Pinpoint the cell where the given text exists, returning its [X, Y] midpoint coordinate. 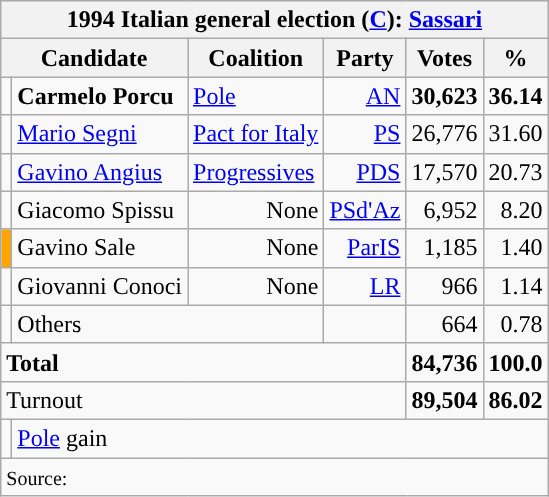
100.0 [516, 362]
% [516, 58]
6,952 [444, 210]
Candidate [94, 58]
Party [365, 58]
LR [365, 286]
Total [204, 362]
AN [365, 96]
PDS [365, 172]
1.40 [516, 248]
Source: [274, 477]
20.73 [516, 172]
Votes [444, 58]
Pact for Italy [256, 134]
Pole gain [280, 438]
1994 Italian general election (C): Sassari [274, 20]
Coalition [256, 58]
Giacomo Spissu [100, 210]
8.20 [516, 210]
36.14 [516, 96]
Gavino Sale [100, 248]
Giovanni Conoci [100, 286]
84,736 [444, 362]
Gavino Angius [100, 172]
966 [444, 286]
26,776 [444, 134]
86.02 [516, 400]
Progressives [256, 172]
30,623 [444, 96]
1,185 [444, 248]
31.60 [516, 134]
Mario Segni [100, 134]
0.78 [516, 324]
PS [365, 134]
89,504 [444, 400]
17,570 [444, 172]
ParIS [365, 248]
PSd'Az [365, 210]
664 [444, 324]
Carmelo Porcu [100, 96]
Others [168, 324]
Turnout [204, 400]
1.14 [516, 286]
Pole [256, 96]
